Return [X, Y] of the center of cell containing provided text 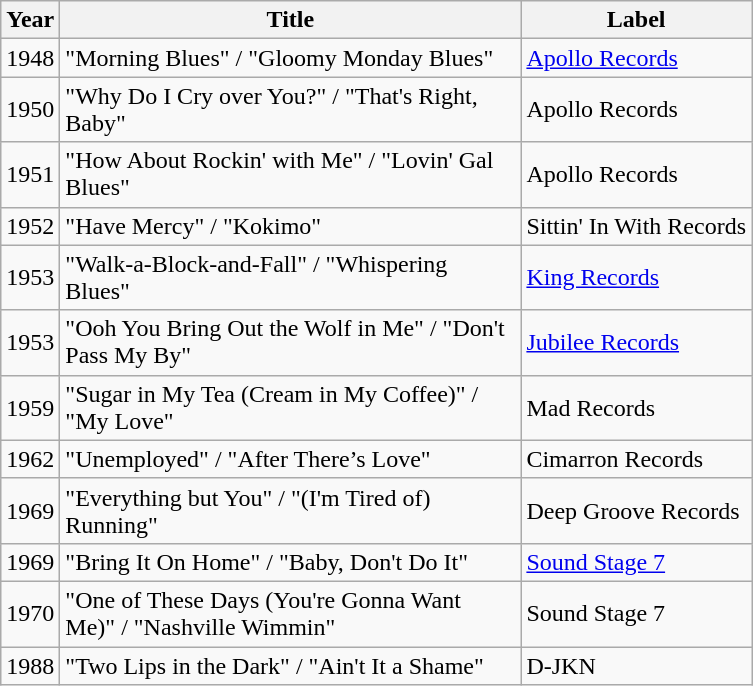
"Why Do I Cry over You?" / "That's Right, Baby" [290, 110]
"Bring It On Home" / "Baby, Don't Do It" [290, 562]
Deep Groove Records [636, 510]
Jubilee Records [636, 342]
D-JKN [636, 665]
King Records [636, 278]
"Sugar in My Tea (Cream in My Coffee)" / "My Love" [290, 408]
"Ooh You Bring Out the Wolf in Me" / "Don't Pass My By" [290, 342]
Title [290, 20]
"Morning Blues" / "Gloomy Monday Blues" [290, 58]
1952 [30, 226]
Sittin' In With Records [636, 226]
"One of These Days (You're Gonna Want Me)" / "Nashville Wimmin" [290, 614]
"Walk-a-Block-and-Fall" / "Whispering Blues" [290, 278]
1988 [30, 665]
1951 [30, 174]
"Everything but You" / "(I'm Tired of) Running" [290, 510]
1950 [30, 110]
1970 [30, 614]
"How About Rockin' with Me" / "Lovin' Gal Blues" [290, 174]
1948 [30, 58]
Cimarron Records [636, 459]
1959 [30, 408]
Mad Records [636, 408]
Year [30, 20]
"Have Mercy" / "Kokimo" [290, 226]
1962 [30, 459]
"Unemployed" / "After There’s Love" [290, 459]
Label [636, 20]
"Two Lips in the Dark" / "Ain't It a Shame" [290, 665]
